Output the (x, y) coordinate of the center of the cell containing the given text.  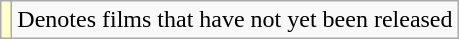
Denotes films that have not yet been released (235, 20)
